Extract the (x, y) coordinate from the center of the cell holding the provided text.  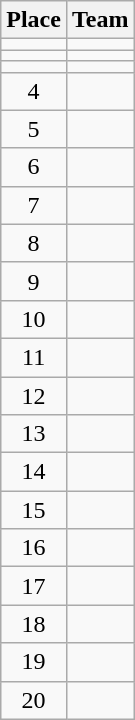
14 (34, 472)
10 (34, 319)
4 (34, 91)
16 (34, 548)
13 (34, 434)
17 (34, 586)
20 (34, 700)
19 (34, 662)
Place (34, 20)
15 (34, 510)
12 (34, 395)
Team (100, 20)
8 (34, 243)
9 (34, 281)
5 (34, 129)
7 (34, 205)
6 (34, 167)
18 (34, 624)
11 (34, 357)
